For the text-containing cell, return its midpoint in [X, Y] coordinate format. 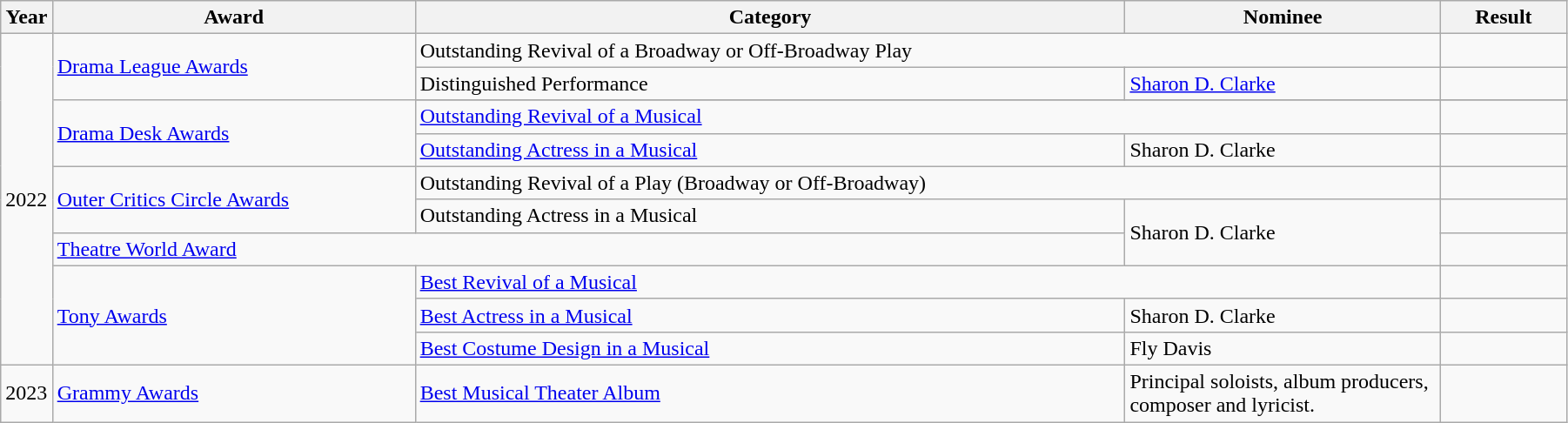
Tony Awards [233, 315]
Category [770, 17]
Drama League Awards [233, 67]
Year [26, 17]
Principal soloists, album producers, composer and lyricist. [1283, 393]
Outer Critics Circle Awards [233, 199]
2023 [26, 393]
Best Costume Design in a Musical [770, 348]
Outstanding Revival of a Musical [928, 117]
Best Revival of a Musical [928, 282]
Best Musical Theater Album [770, 393]
Outstanding Revival of a Play (Broadway or Off-Broadway) [928, 183]
Nominee [1283, 17]
Outstanding Revival of a Broadway or Off-Broadway Play [928, 50]
Fly Davis [1283, 348]
2022 [26, 200]
Grammy Awards [233, 393]
Award [233, 17]
Theatre World Award [588, 249]
Distinguished Performance [770, 84]
Best Actress in a Musical [770, 315]
Drama Desk Awards [233, 133]
Result [1504, 17]
